For the text-containing cell, return its midpoint in [x, y] coordinate format. 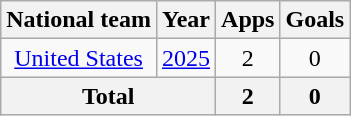
2025 [186, 58]
Total [108, 96]
Apps [248, 20]
United States [79, 58]
Goals [315, 20]
National team [79, 20]
Year [186, 20]
